Scan for the cell matching the given text and deliver its [X, Y] coordinate at center. 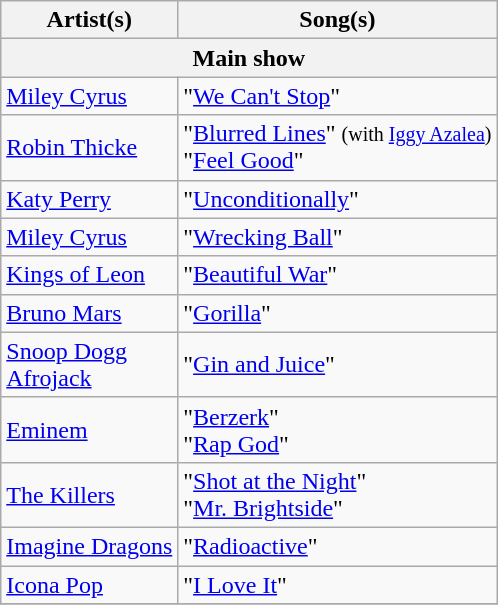
Eminem [90, 430]
"Shot at the Night""Mr. Brightside" [338, 494]
Robin Thicke [90, 148]
"We Can't Stop" [338, 96]
Snoop DoggAfrojack [90, 364]
Artist(s) [90, 20]
Icona Pop [90, 585]
"Radioactive" [338, 546]
"Wrecking Ball" [338, 237]
"Beautiful War" [338, 275]
"Gorilla" [338, 313]
"Berzerk""Rap God" [338, 430]
Katy Perry [90, 199]
"Blurred Lines" (with Iggy Azalea)"Feel Good" [338, 148]
The Killers [90, 494]
Imagine Dragons [90, 546]
"Unconditionally" [338, 199]
"I Love It" [338, 585]
"Gin and Juice" [338, 364]
Main show [249, 58]
Kings of Leon [90, 275]
Song(s) [338, 20]
Bruno Mars [90, 313]
